Return the [X, Y] coordinate for the center point of the cell that contains the specified text.  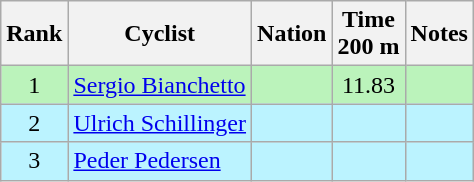
Rank [34, 34]
11.83 [368, 85]
Peder Pedersen [160, 161]
3 [34, 161]
Ulrich Schillinger [160, 123]
Notes [439, 34]
Nation [292, 34]
Cyclist [160, 34]
Time200 m [368, 34]
2 [34, 123]
1 [34, 85]
Sergio Bianchetto [160, 85]
